Capture the cell that displays the provided text and extract its [X, Y] central coordinate. 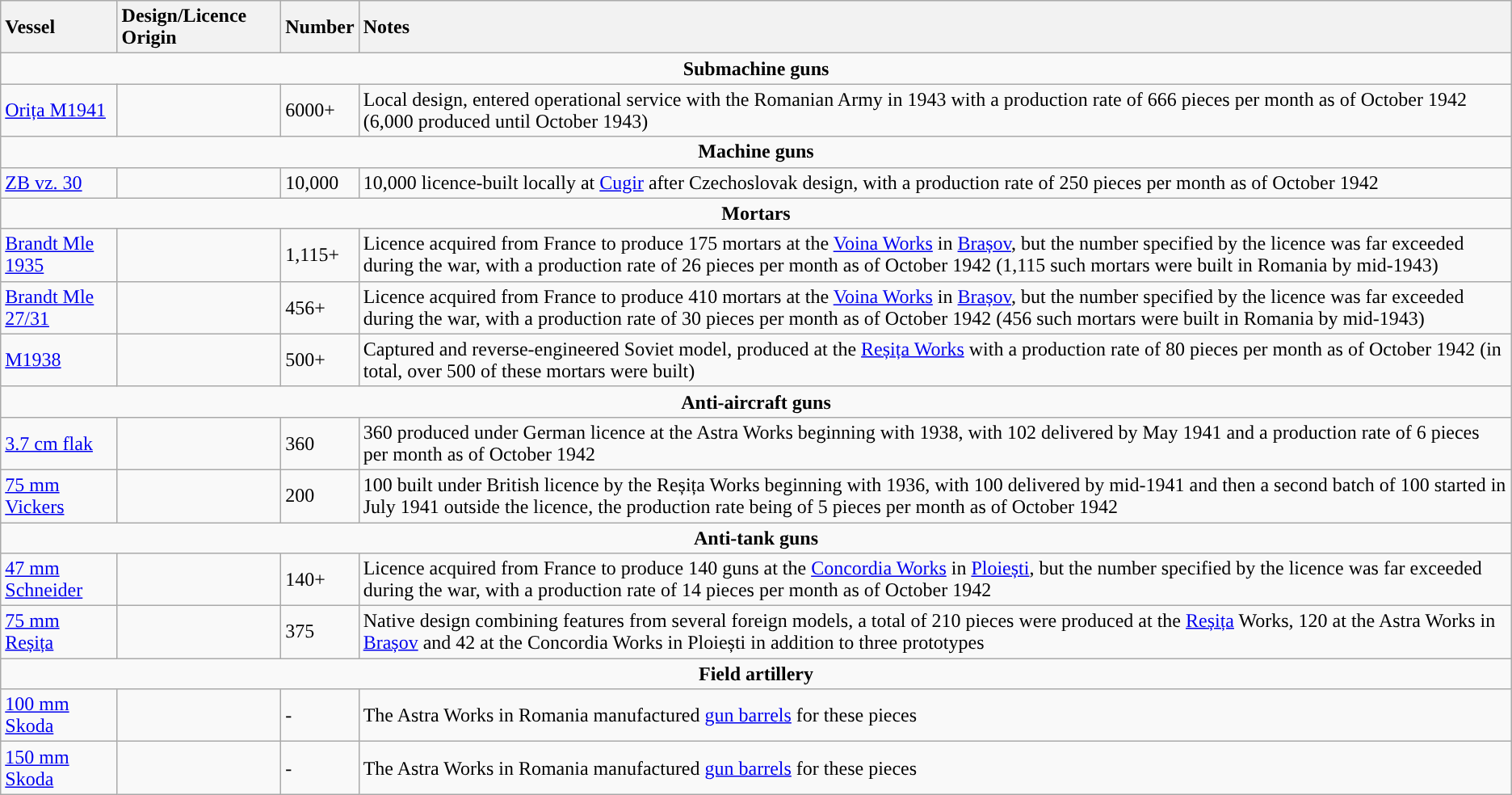
Anti-aircraft guns [756, 402]
10,000 licence-built locally at Cugir after Czechoslovak design, with a production rate of 250 pieces per month as of October 1942 [935, 183]
500+ [320, 360]
ZB vz. 30 [59, 183]
6000+ [320, 110]
75 mm Vickers [59, 496]
140+ [320, 580]
M1938 [59, 360]
Field artillery [756, 674]
3.7 cm flak [59, 443]
47 mm Schneider [59, 580]
375 [320, 632]
150 mm Skoda [59, 768]
360 [320, 443]
Brandt Mle 27/31 [59, 307]
Design/Licence Origin [199, 27]
Orița M1941 [59, 110]
200 [320, 496]
Number [320, 27]
1,115+ [320, 255]
Submachine guns [756, 69]
Brandt Mle 1935 [59, 255]
Anti-tank guns [756, 537]
Mortars [756, 213]
Vessel [59, 27]
Notes [935, 27]
100 mm Skoda [59, 716]
Machine guns [756, 152]
10,000 [320, 183]
75 mm Reșița [59, 632]
456+ [320, 307]
